Determine the [x, y] coordinate at the center of the cell enclosing the given text.  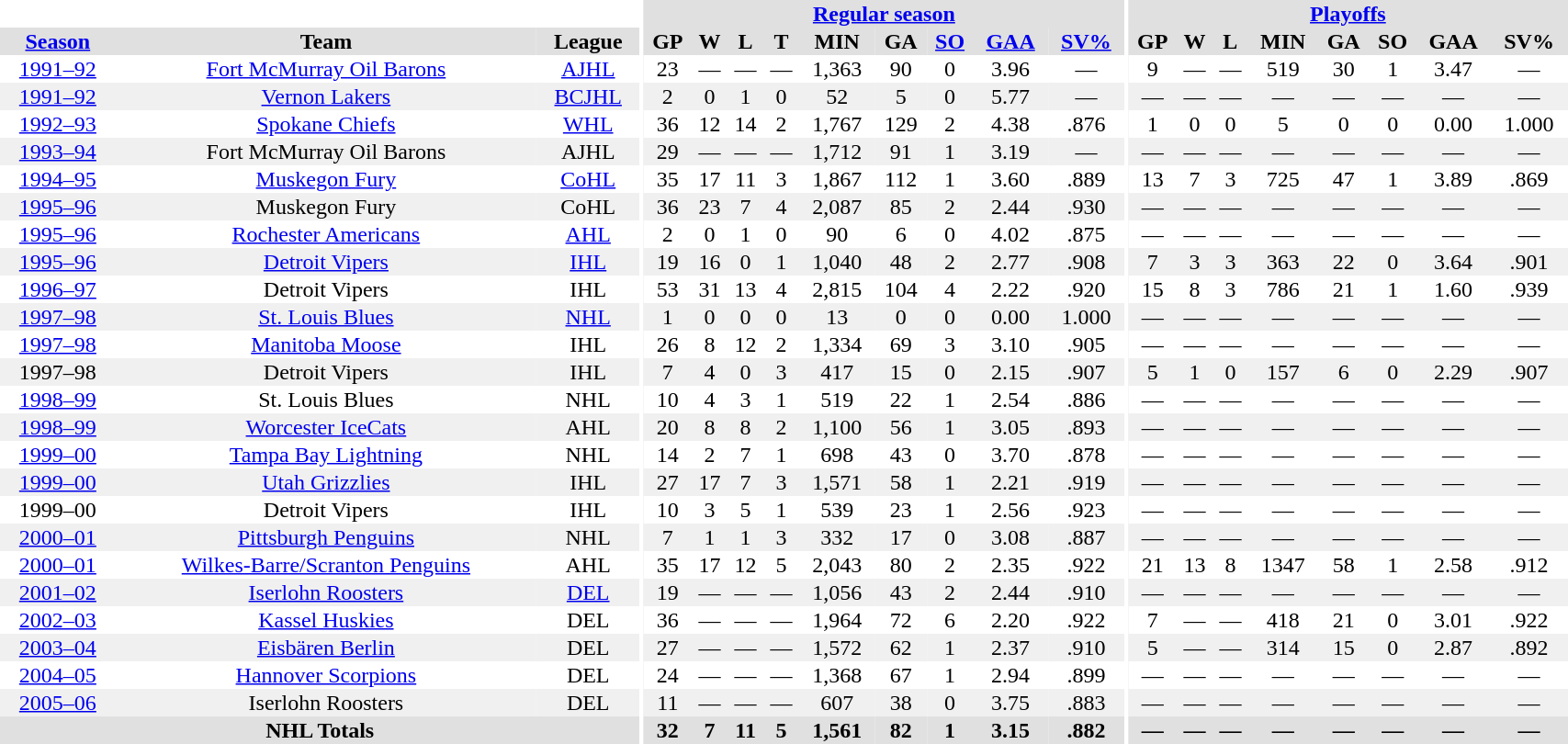
.876 [1086, 124]
85 [900, 207]
5.77 [1010, 96]
20 [668, 427]
112 [900, 179]
Playoffs [1348, 14]
.883 [1086, 703]
.923 [1086, 510]
2.37 [1010, 648]
.875 [1086, 234]
698 [837, 455]
.939 [1529, 289]
2.56 [1010, 510]
104 [900, 289]
2001–02 [58, 592]
Team [326, 41]
Tampa Bay Lightning [326, 455]
.908 [1086, 262]
3.05 [1010, 427]
.912 [1529, 565]
4.02 [1010, 234]
16 [709, 262]
417 [837, 372]
539 [837, 510]
82 [900, 730]
1,712 [837, 152]
129 [900, 124]
29 [668, 152]
2,815 [837, 289]
38 [900, 703]
1,334 [837, 344]
2004–05 [58, 675]
1993–94 [58, 152]
2.77 [1010, 262]
56 [900, 427]
3.96 [1010, 69]
157 [1283, 372]
9 [1152, 69]
3.10 [1010, 344]
1,964 [837, 620]
314 [1283, 648]
786 [1283, 289]
3.75 [1010, 703]
1,040 [837, 262]
2.20 [1010, 620]
1,571 [837, 482]
2.94 [1010, 675]
NHL Totals [320, 730]
Season [58, 41]
2.22 [1010, 289]
3.15 [1010, 730]
Regular season [884, 14]
1,363 [837, 69]
Kassel Huskies [326, 620]
2,043 [837, 565]
1994–95 [58, 179]
Spokane Chiefs [326, 124]
69 [900, 344]
53 [668, 289]
.919 [1086, 482]
332 [837, 537]
1,056 [837, 592]
48 [900, 262]
607 [837, 703]
2002–03 [58, 620]
.882 [1086, 730]
2.15 [1010, 372]
3.08 [1010, 537]
2.58 [1453, 565]
Vernon Lakers [326, 96]
80 [900, 565]
WHL [588, 124]
.878 [1086, 455]
.901 [1529, 262]
363 [1283, 262]
3.01 [1453, 620]
725 [1283, 179]
62 [900, 648]
.887 [1086, 537]
League [588, 41]
31 [709, 289]
T [781, 41]
1,368 [837, 675]
47 [1343, 179]
1,767 [837, 124]
.893 [1086, 427]
3.47 [1453, 69]
2,087 [837, 207]
418 [1283, 620]
1996–97 [58, 289]
3.19 [1010, 152]
67 [900, 675]
24 [668, 675]
.899 [1086, 675]
Rochester Americans [326, 234]
.889 [1086, 179]
2.87 [1453, 648]
Pittsburgh Penguins [326, 537]
1347 [1283, 565]
1,867 [837, 179]
91 [900, 152]
52 [837, 96]
Wilkes-Barre/Scranton Penguins [326, 565]
26 [668, 344]
.905 [1086, 344]
2.54 [1010, 400]
Hannover Scorpions [326, 675]
2.21 [1010, 482]
.920 [1086, 289]
1.60 [1453, 289]
Manitoba Moose [326, 344]
Worcester IceCats [326, 427]
1,561 [837, 730]
3.64 [1453, 262]
30 [1343, 69]
72 [900, 620]
BCJHL [588, 96]
2.35 [1010, 565]
1992–93 [58, 124]
.886 [1086, 400]
2005–06 [58, 703]
2003–04 [58, 648]
Eisbären Berlin [326, 648]
.869 [1529, 179]
1,100 [837, 427]
.892 [1529, 648]
1,572 [837, 648]
.930 [1086, 207]
Utah Grizzlies [326, 482]
3.89 [1453, 179]
2.29 [1453, 372]
3.60 [1010, 179]
4.38 [1010, 124]
3.70 [1010, 455]
32 [668, 730]
